Locate the cell with the specified text and output its [x, y] center coordinate. 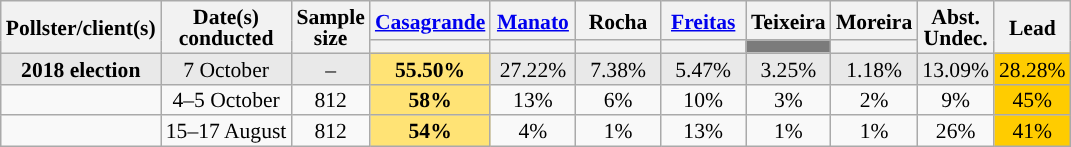
4–5 October [226, 100]
7.38% [618, 68]
Casagrande [430, 20]
26% [956, 132]
55.50% [430, 68]
Lead [1032, 27]
9% [956, 100]
4% [532, 132]
Rocha [618, 20]
3% [788, 100]
– [330, 68]
58% [430, 100]
13.09% [956, 68]
15–17 August [226, 132]
Pollster/client(s) [81, 27]
6% [618, 100]
Date(s)conducted [226, 27]
Manato [532, 20]
54% [430, 132]
Teixeira [788, 20]
28.28% [1032, 68]
5.47% [704, 68]
1.18% [874, 68]
2% [874, 100]
7 October [226, 68]
10% [704, 100]
Moreira [874, 20]
41% [1032, 132]
27.22% [532, 68]
Samplesize [330, 27]
2018 election [81, 68]
3.25% [788, 68]
Freitas [704, 20]
Abst.Undec. [956, 27]
45% [1032, 100]
